Find where the given text appears and provide that cell's center as (x, y) coordinate. 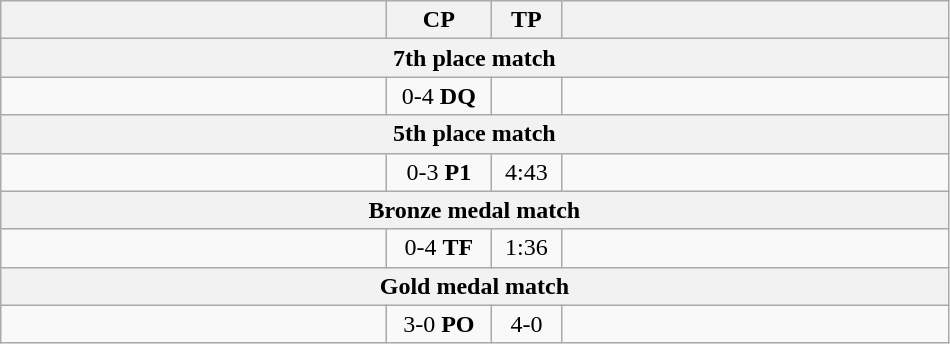
TP (526, 20)
1:36 (526, 248)
Gold medal match (474, 286)
0-4 TF (439, 248)
4-0 (526, 324)
CP (439, 20)
0-4 DQ (439, 96)
7th place match (474, 58)
3-0 PO (439, 324)
Bronze medal match (474, 210)
4:43 (526, 172)
0-3 P1 (439, 172)
5th place match (474, 134)
